Scan for the cell matching the given text and deliver its [x, y] coordinate at center. 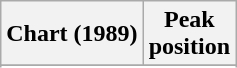
Chart (1989) [72, 34]
Peakposition [189, 34]
